Scan for the cell matching the given text and deliver its (x, y) coordinate at center. 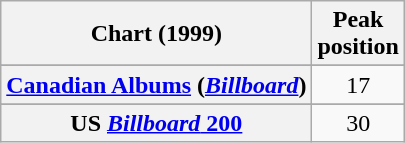
Chart (1999) (156, 34)
Peakposition (358, 34)
30 (358, 123)
Canadian Albums (Billboard) (156, 85)
US Billboard 200 (156, 123)
17 (358, 85)
